Extract the (x, y) coordinate from the center of the cell holding the provided text.  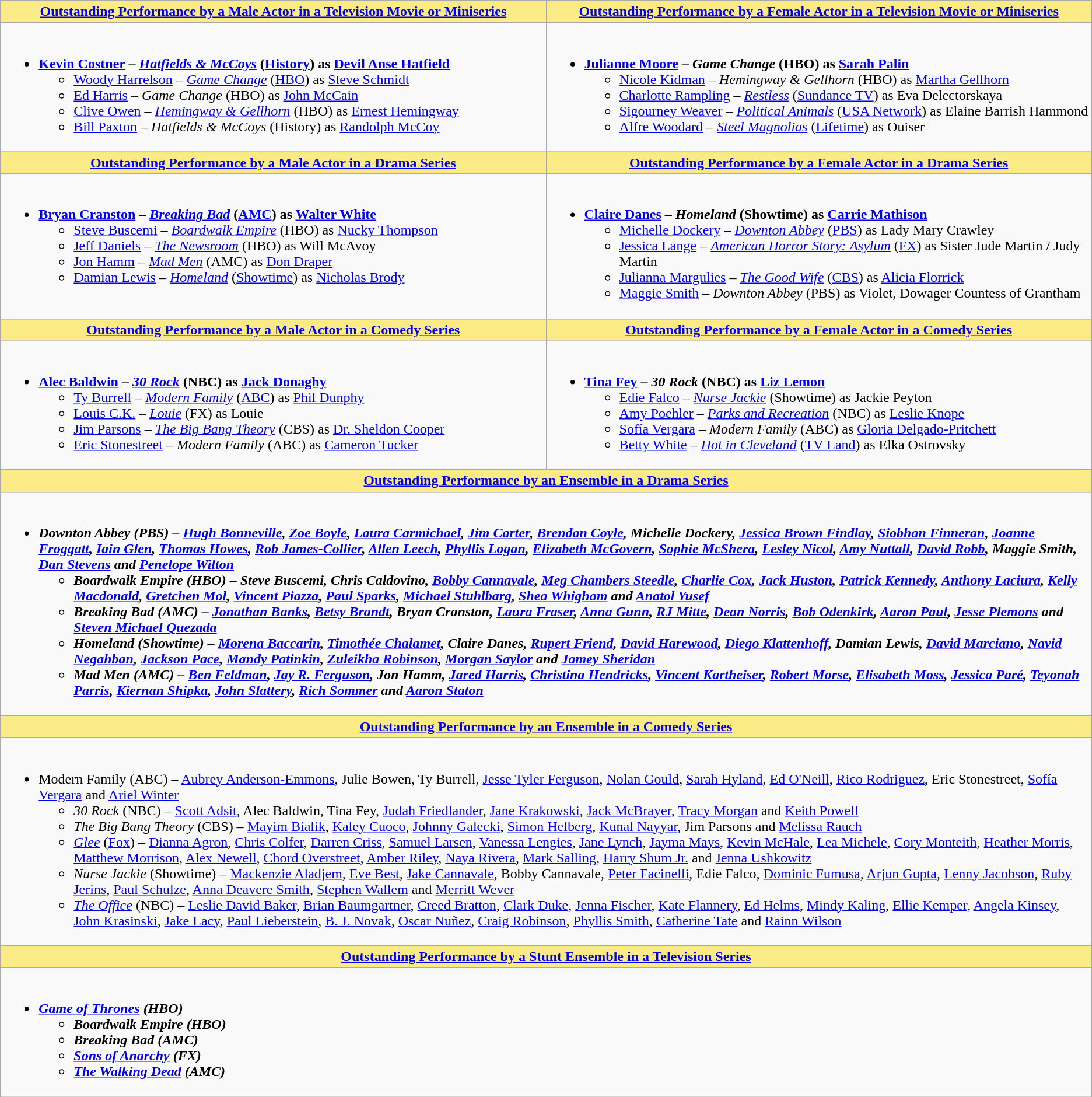
Outstanding Performance by a Female Actor in a Drama Series (819, 163)
Game of Thrones (HBO)Boardwalk Empire (HBO)Breaking Bad (AMC)Sons of Anarchy (FX)The Walking Dead (AMC) (546, 1032)
Outstanding Performance by a Male Actor in a Television Movie or Miniseries (273, 12)
Outstanding Performance by a Stunt Ensemble in a Television Series (546, 956)
Outstanding Performance by a Female Actor in a Television Movie or Miniseries (819, 12)
Outstanding Performance by an Ensemble in a Drama Series (546, 481)
Outstanding Performance by a Male Actor in a Drama Series (273, 163)
Outstanding Performance by a Male Actor in a Comedy Series (273, 330)
Outstanding Performance by a Female Actor in a Comedy Series (819, 330)
Outstanding Performance by an Ensemble in a Comedy Series (546, 726)
